Return the [x, y] coordinate for the center point of the cell that contains the specified text.  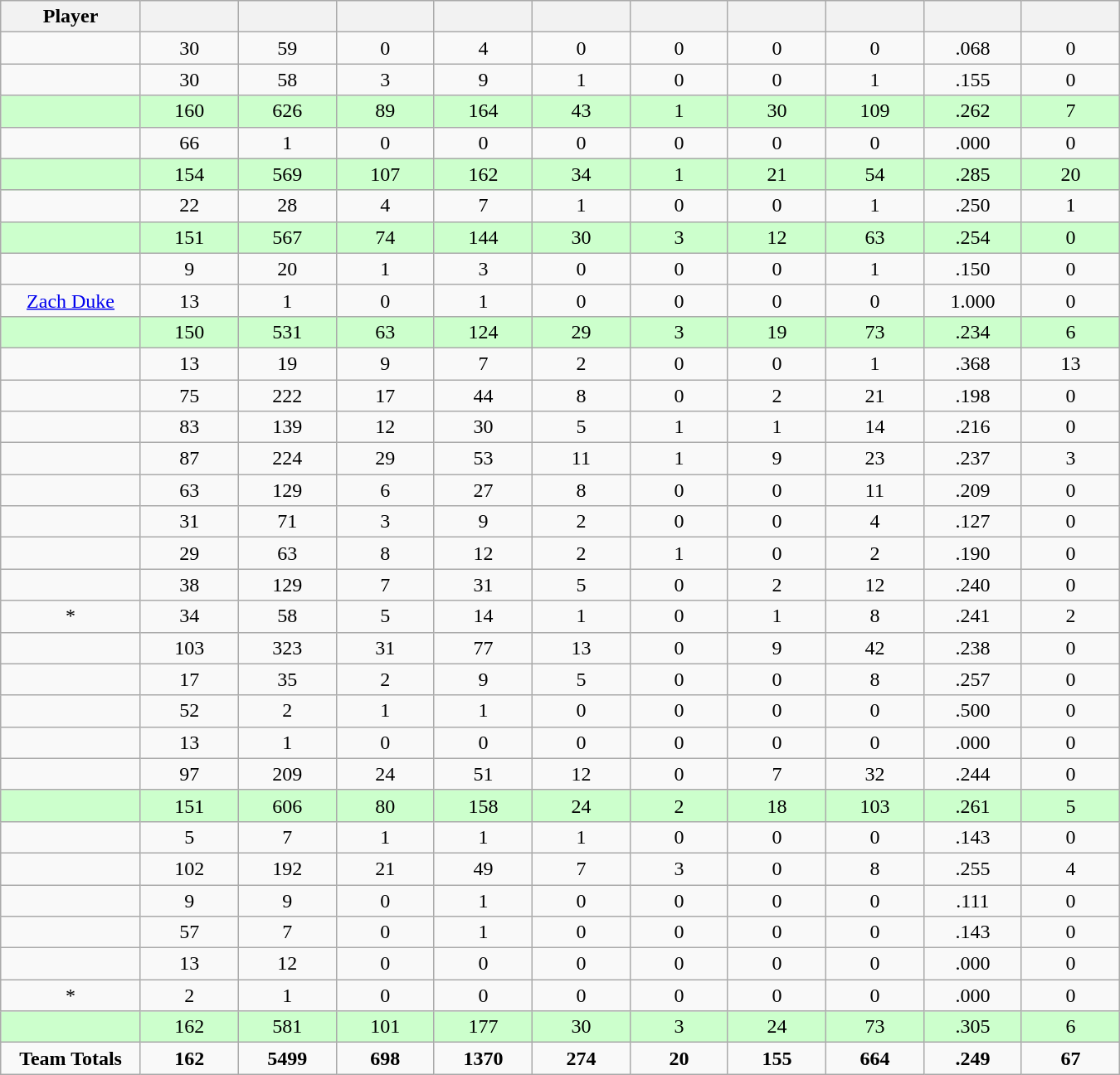
59 [287, 48]
22 [189, 206]
1.000 [972, 300]
49 [483, 868]
67 [1070, 1058]
23 [874, 459]
.368 [972, 363]
52 [189, 711]
569 [287, 174]
109 [874, 111]
177 [483, 1027]
.262 [972, 111]
Team Totals [71, 1058]
124 [483, 332]
.234 [972, 332]
87 [189, 459]
18 [777, 805]
74 [385, 237]
606 [287, 805]
77 [483, 648]
164 [483, 111]
155 [777, 1058]
.190 [972, 553]
Player [71, 17]
.155 [972, 80]
.111 [972, 900]
.244 [972, 774]
101 [385, 1027]
.127 [972, 522]
626 [287, 111]
323 [287, 648]
43 [581, 111]
698 [385, 1058]
.209 [972, 490]
5499 [287, 1058]
224 [287, 459]
44 [483, 396]
54 [874, 174]
32 [874, 774]
.305 [972, 1027]
27 [483, 490]
1370 [483, 1058]
.150 [972, 269]
.254 [972, 237]
57 [189, 932]
150 [189, 332]
107 [385, 174]
.068 [972, 48]
38 [189, 585]
42 [874, 648]
531 [287, 332]
154 [189, 174]
160 [189, 111]
Zach Duke [71, 300]
158 [483, 805]
.249 [972, 1058]
28 [287, 206]
71 [287, 522]
83 [189, 427]
.216 [972, 427]
102 [189, 868]
.261 [972, 805]
222 [287, 396]
274 [581, 1058]
97 [189, 774]
209 [287, 774]
80 [385, 805]
.237 [972, 459]
89 [385, 111]
.240 [972, 585]
.198 [972, 396]
35 [287, 679]
139 [287, 427]
66 [189, 143]
.250 [972, 206]
581 [287, 1027]
51 [483, 774]
.257 [972, 679]
.241 [972, 616]
.255 [972, 868]
.500 [972, 711]
192 [287, 868]
53 [483, 459]
567 [287, 237]
75 [189, 396]
.238 [972, 648]
144 [483, 237]
.285 [972, 174]
664 [874, 1058]
